Scan for the cell matching the given text and deliver its [X, Y] coordinate at center. 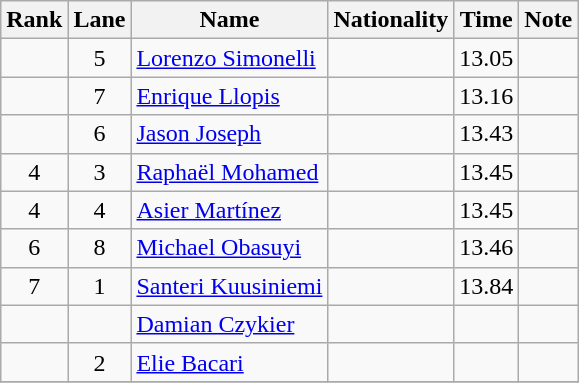
Enrique Llopis [230, 96]
13.43 [486, 134]
13.46 [486, 248]
1 [100, 286]
Nationality [391, 20]
13.16 [486, 96]
Jason Joseph [230, 134]
Time [486, 20]
13.84 [486, 286]
Elie Bacari [230, 362]
Note [548, 20]
Rank [34, 20]
Raphaël Mohamed [230, 172]
2 [100, 362]
Asier Martínez [230, 210]
Santeri Kuusiniemi [230, 286]
Damian Czykier [230, 324]
13.05 [486, 58]
Lane [100, 20]
Lorenzo Simonelli [230, 58]
Michael Obasuyi [230, 248]
8 [100, 248]
5 [100, 58]
3 [100, 172]
Name [230, 20]
